Locate the cell with the specified text and output its [x, y] center coordinate. 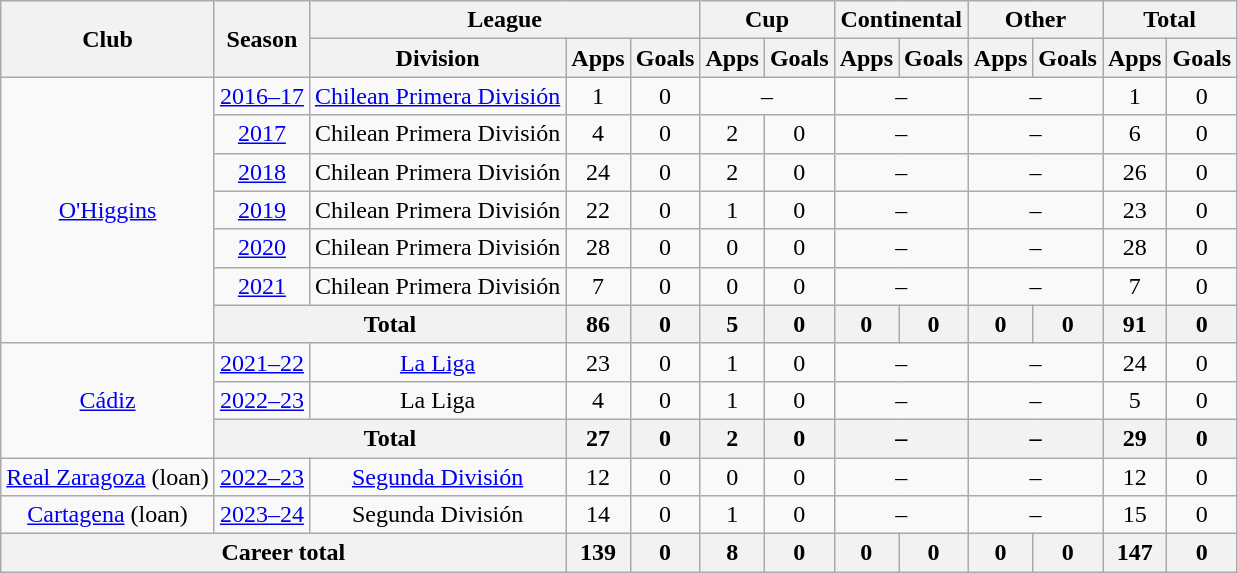
26 [1134, 172]
2016–17 [262, 96]
15 [1134, 515]
29 [1134, 438]
2023–24 [262, 515]
Real Zaragoza (loan) [108, 477]
Cup [767, 20]
6 [1134, 134]
Season [262, 39]
League [504, 20]
2019 [262, 210]
O'Higgins [108, 210]
Career total [284, 553]
22 [598, 210]
Continental [901, 20]
8 [732, 553]
Division [437, 58]
14 [598, 515]
91 [1134, 324]
27 [598, 438]
139 [598, 553]
86 [598, 324]
2021 [262, 286]
2018 [262, 172]
Cádiz [108, 400]
2021–22 [262, 362]
2017 [262, 134]
Other [1035, 20]
Club [108, 39]
Cartagena (loan) [108, 515]
147 [1134, 553]
2020 [262, 248]
